Return (X, Y) of the center of cell containing provided text 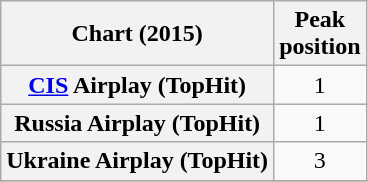
3 (320, 161)
CIS Airplay (TopHit) (138, 85)
Chart (2015) (138, 34)
Russia Airplay (TopHit) (138, 123)
Ukraine Airplay (TopHit) (138, 161)
Peakposition (320, 34)
